Extract the [X, Y] coordinate from the center of the cell holding the provided text.  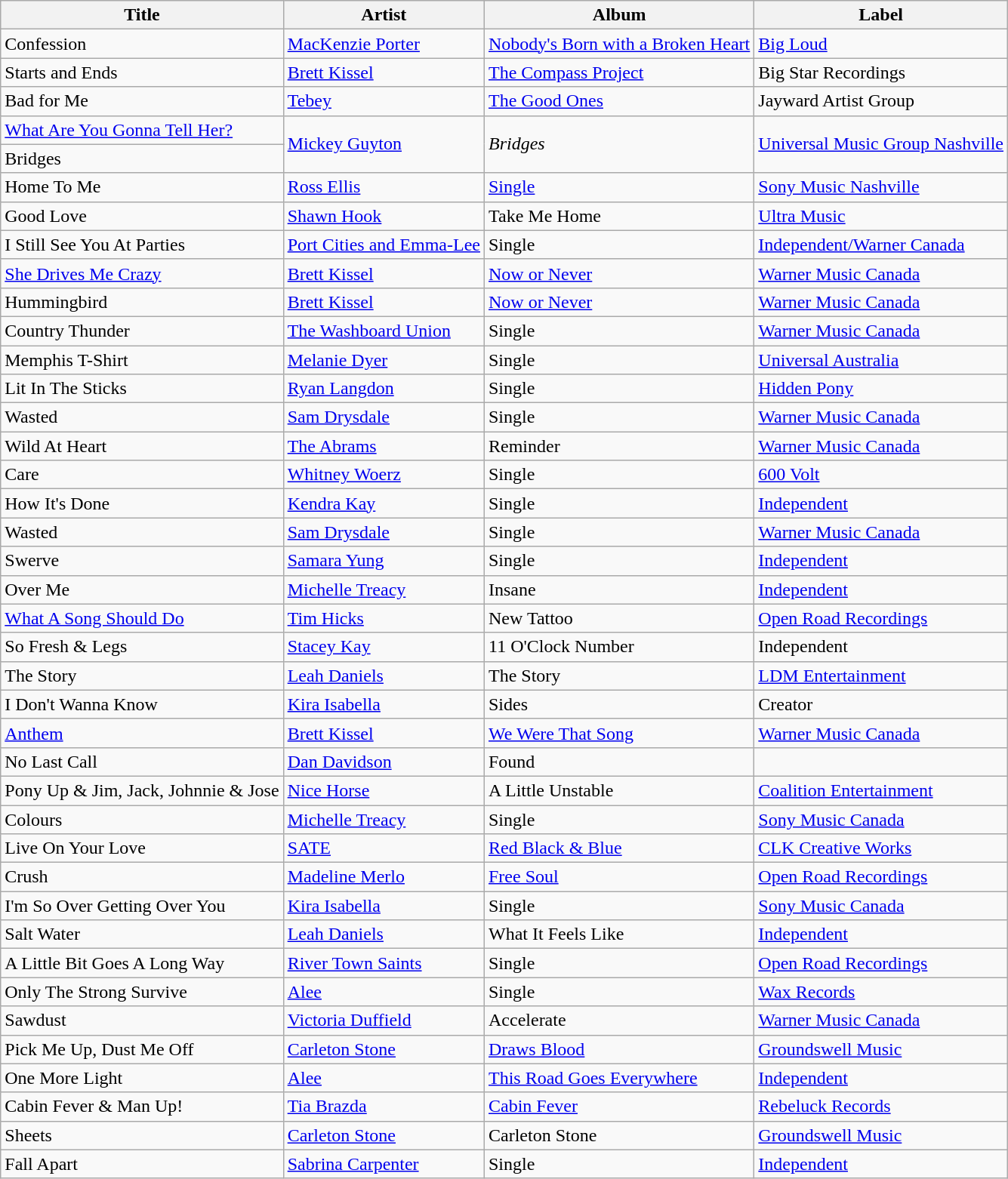
Memphis T-Shirt [142, 360]
Insane [619, 589]
Fall Apart [142, 1164]
Found [619, 762]
Whitney Woerz [384, 475]
Tim Hicks [384, 618]
The Washboard Union [384, 331]
Crush [142, 877]
SATE [384, 848]
Lit In The Sticks [142, 389]
Ross Ellis [384, 187]
Port Cities and Emma-Lee [384, 245]
Album [619, 15]
The Abrams [384, 446]
Pony Up & Jim, Jack, Johnnie & Jose [142, 790]
Jayward Artist Group [881, 101]
I Don't Wanna Know [142, 704]
Madeline Merlo [384, 877]
Mickey Guyton [384, 144]
Cabin Fever [619, 1107]
One More Light [142, 1078]
Swerve [142, 561]
Title [142, 15]
What Are You Gonna Tell Her? [142, 130]
Sony Music Nashville [881, 187]
Creator [881, 704]
Tia Brazda [384, 1107]
Good Love [142, 216]
I'm So Over Getting Over You [142, 906]
Rebeluck Records [881, 1107]
What It Feels Like [619, 934]
River Town Saints [384, 963]
Shawn Hook [384, 216]
Anthem [142, 733]
Home To Me [142, 187]
She Drives Me Crazy [142, 273]
Hidden Pony [881, 389]
Stacey Kay [384, 647]
Nobody's Born with a Broken Heart [619, 44]
The Compass Project [619, 72]
Sides [619, 704]
Only The Strong Survive [142, 992]
Reminder [619, 446]
Universal Music Group Nashville [881, 144]
Victoria Duffield [384, 1020]
A Little Bit Goes A Long Way [142, 963]
Care [142, 475]
I Still See You At Parties [142, 245]
Nice Horse [384, 790]
Dan Davidson [384, 762]
We Were That Song [619, 733]
Big Loud [881, 44]
Melanie Dyer [384, 360]
Free Soul [619, 877]
11 O'Clock Number [619, 647]
Sawdust [142, 1020]
Confession [142, 44]
Red Black & Blue [619, 848]
Ultra Music [881, 216]
Artist [384, 15]
Over Me [142, 589]
Salt Water [142, 934]
LDM Entertainment [881, 676]
The Good Ones [619, 101]
How It's Done [142, 503]
So Fresh & Legs [142, 647]
Coalition Entertainment [881, 790]
Draws Blood [619, 1049]
Samara Yung [384, 561]
Bad for Me [142, 101]
Ryan Langdon [384, 389]
Wild At Heart [142, 446]
600 Volt [881, 475]
A Little Unstable [619, 790]
Accelerate [619, 1020]
What A Song Should Do [142, 618]
Kendra Kay [384, 503]
Pick Me Up, Dust Me Off [142, 1049]
This Road Goes Everywhere [619, 1078]
Hummingbird [142, 302]
Label [881, 15]
Big Star Recordings [881, 72]
Take Me Home [619, 216]
Sabrina Carpenter [384, 1164]
Universal Australia [881, 360]
Colours [142, 819]
Cabin Fever & Man Up! [142, 1107]
MacKenzie Porter [384, 44]
New Tattoo [619, 618]
CLK Creative Works [881, 848]
Country Thunder [142, 331]
Starts and Ends [142, 72]
Tebey [384, 101]
Live On Your Love [142, 848]
No Last Call [142, 762]
Independent/Warner Canada [881, 245]
Wax Records [881, 992]
Sheets [142, 1135]
